Extract the (x, y) coordinate from the center of the cell holding the provided text.  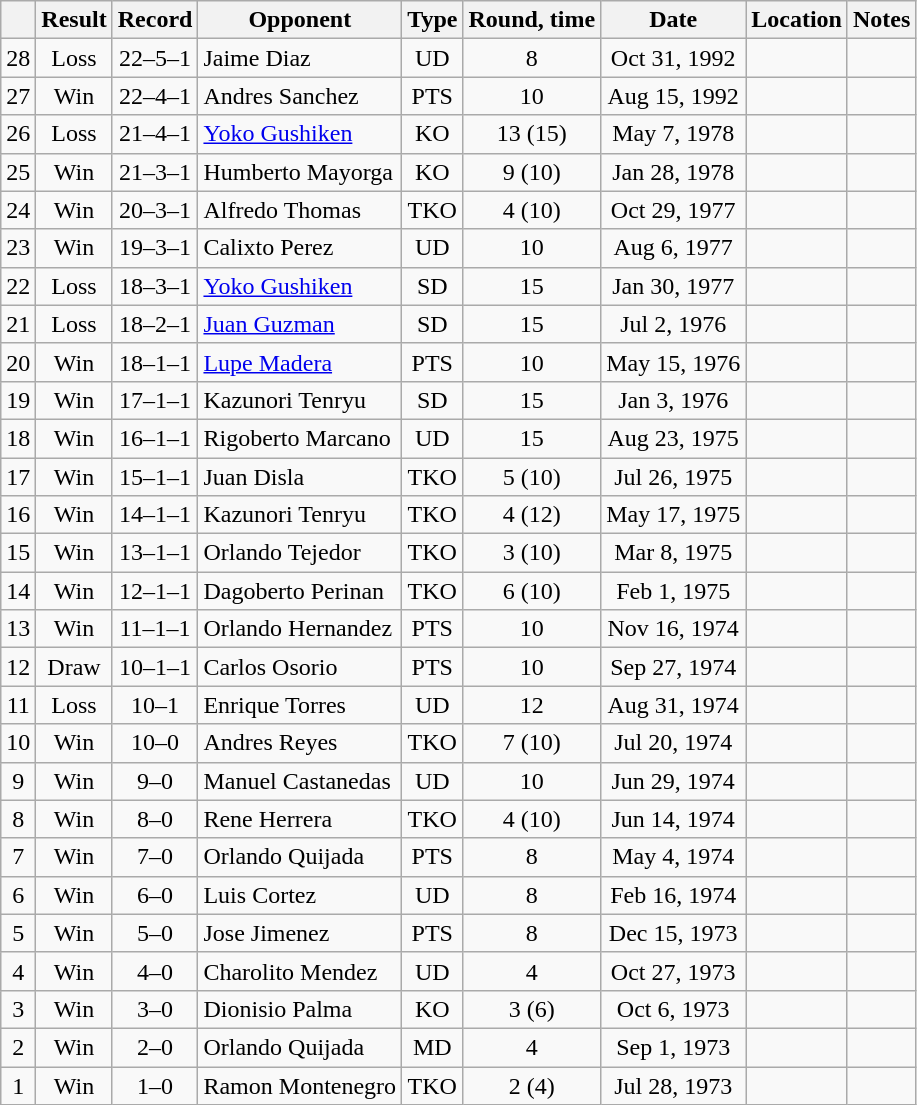
20 (18, 362)
Orlando Hernandez (300, 629)
Jun 14, 1974 (674, 819)
15–1–1 (155, 477)
Jul 26, 1975 (674, 477)
5–0 (155, 933)
Dec 15, 1973 (674, 933)
Oct 29, 1977 (674, 210)
Round, time (532, 20)
3 (10) (532, 553)
27 (18, 96)
2 (4) (532, 1085)
2 (18, 1047)
Opponent (300, 20)
5 (18, 933)
11 (18, 705)
9 (10) (532, 172)
Jan 30, 1977 (674, 286)
18–2–1 (155, 324)
Feb 1, 1975 (674, 591)
3 (18, 1009)
Jul 2, 1976 (674, 324)
14 (18, 591)
12–1–1 (155, 591)
Feb 16, 1974 (674, 895)
21–3–1 (155, 172)
Humberto Mayorga (300, 172)
9 (18, 781)
Oct 31, 1992 (674, 58)
Ramon Montenegro (300, 1085)
Jaime Diaz (300, 58)
Enrique Torres (300, 705)
5 (10) (532, 477)
1–0 (155, 1085)
19–3–1 (155, 248)
26 (18, 134)
10–1 (155, 705)
Rene Herrera (300, 819)
28 (18, 58)
13–1–1 (155, 553)
23 (18, 248)
2–0 (155, 1047)
8–0 (155, 819)
Charolito Mendez (300, 971)
6 (10) (532, 591)
Oct 6, 1973 (674, 1009)
7 (18, 857)
Calixto Perez (300, 248)
May 15, 1976 (674, 362)
Jose Jimenez (300, 933)
Dagoberto Perinan (300, 591)
Aug 31, 1974 (674, 705)
Sep 1, 1973 (674, 1047)
18–1–1 (155, 362)
Aug 15, 1992 (674, 96)
7–0 (155, 857)
Dionisio Palma (300, 1009)
10–0 (155, 743)
4–0 (155, 971)
MD (432, 1047)
Juan Guzman (300, 324)
Alfredo Thomas (300, 210)
Jun 29, 1974 (674, 781)
1 (18, 1085)
24 (18, 210)
Oct 27, 1973 (674, 971)
Aug 6, 1977 (674, 248)
3 (6) (532, 1009)
Nov 16, 1974 (674, 629)
Juan Disla (300, 477)
Jul 28, 1973 (674, 1085)
May 4, 1974 (674, 857)
21–4–1 (155, 134)
10–1–1 (155, 667)
22 (18, 286)
11–1–1 (155, 629)
Location (797, 20)
13 (18, 629)
17–1–1 (155, 400)
May 7, 1978 (674, 134)
14–1–1 (155, 515)
22–4–1 (155, 96)
Carlos Osorio (300, 667)
16 (18, 515)
22–5–1 (155, 58)
Aug 23, 1975 (674, 438)
21 (18, 324)
6 (18, 895)
Lupe Madera (300, 362)
18 (18, 438)
Notes (881, 20)
Jan 28, 1978 (674, 172)
19 (18, 400)
3–0 (155, 1009)
Jul 20, 1974 (674, 743)
Mar 8, 1975 (674, 553)
20–3–1 (155, 210)
Andres Reyes (300, 743)
9–0 (155, 781)
Jan 3, 1976 (674, 400)
Manuel Castanedas (300, 781)
Date (674, 20)
Rigoberto Marcano (300, 438)
18–3–1 (155, 286)
16–1–1 (155, 438)
7 (10) (532, 743)
Orlando Tejedor (300, 553)
Luis Cortez (300, 895)
13 (15) (532, 134)
Draw (74, 667)
Record (155, 20)
Result (74, 20)
25 (18, 172)
6–0 (155, 895)
4 (12) (532, 515)
Sep 27, 1974 (674, 667)
Andres Sanchez (300, 96)
Type (432, 20)
17 (18, 477)
May 17, 1975 (674, 515)
